For the text-containing cell, return its midpoint in (X, Y) coordinate format. 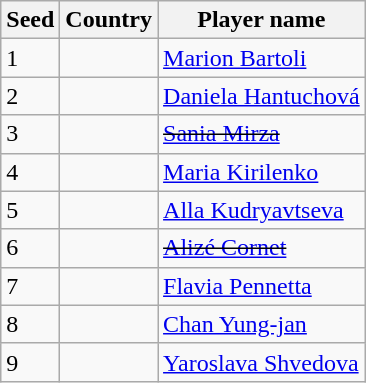
Player name (262, 20)
7 (30, 286)
Flavia Pennetta (262, 286)
Maria Kirilenko (262, 172)
3 (30, 134)
5 (30, 210)
6 (30, 248)
Marion Bartoli (262, 58)
Alla Kudryavtseva (262, 210)
4 (30, 172)
Seed (30, 20)
Alizé Cornet (262, 248)
Country (109, 20)
Yaroslava Shvedova (262, 362)
8 (30, 324)
2 (30, 96)
Chan Yung-jan (262, 324)
Sania Mirza (262, 134)
Daniela Hantuchová (262, 96)
1 (30, 58)
9 (30, 362)
